Return [x, y] of the center of cell containing provided text 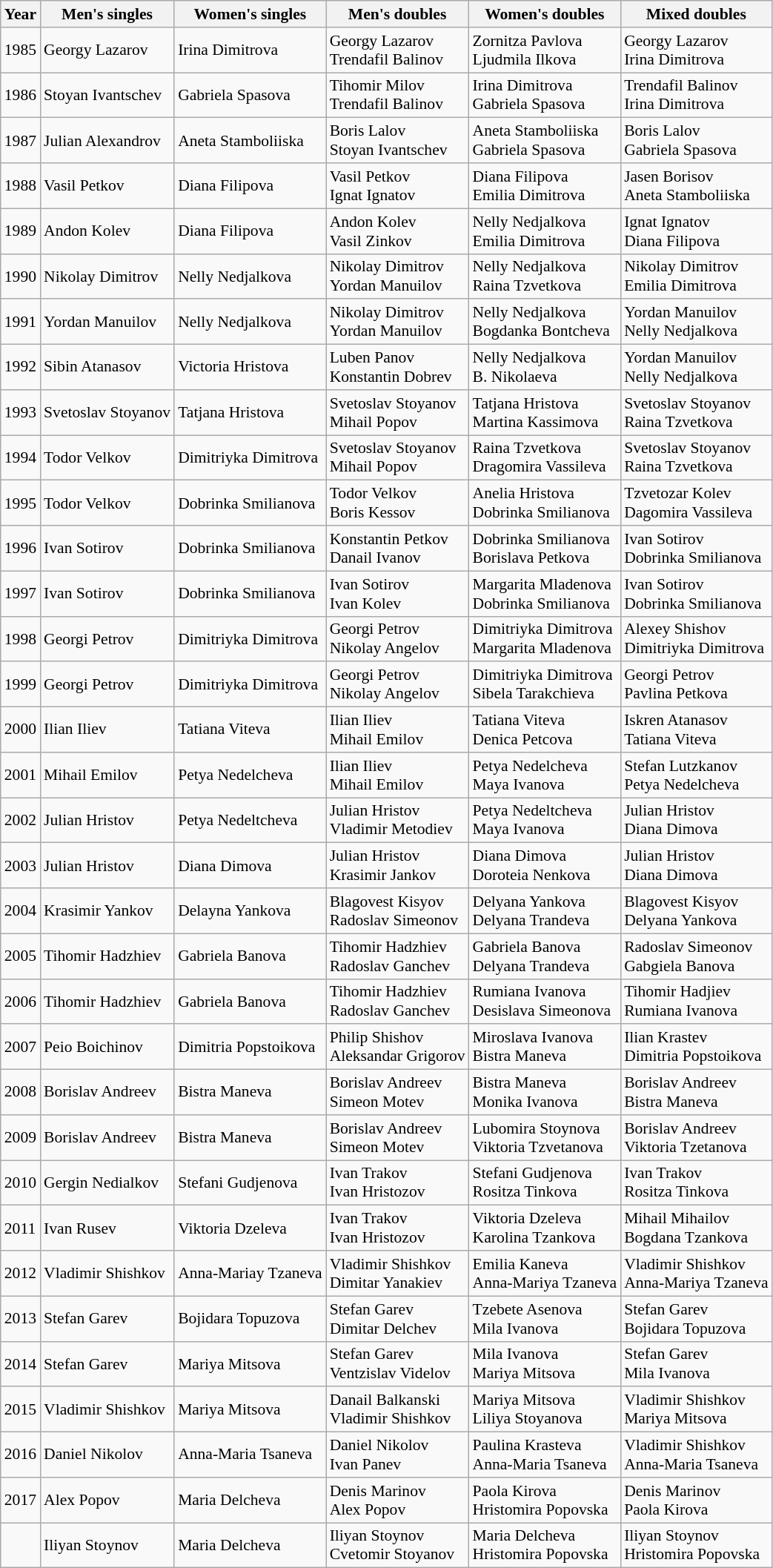
Nelly Nedjalkova Emilia Dimitrova [545, 231]
Tzvetozar Kolev Dagomira Vassileva [697, 503]
Stefani Gudjenova Rositza Tinkova [545, 1183]
Ivan Rusev [107, 1228]
Women's singles [251, 14]
Aneta Stamboliiska Gabriela Spasova [545, 141]
Victoria Hristova [251, 368]
Nelly Nedjalkova B. Nikolaeva [545, 368]
Alexey Shishov Dimitriyka Dimitrova [697, 639]
Daniel Nikolov [107, 1455]
Aneta Stamboliiska [251, 141]
Stefan Garev Mila Ivanova [697, 1364]
2009 [21, 1137]
Vladimir Shishkov Mariya Mitsova [697, 1410]
1996 [21, 549]
Georgi Petrov Pavlina Petkova [697, 685]
Tatiana Viteva Denica Petcova [545, 730]
Mariya Mitsova Liliya Stoyanova [545, 1410]
Andon Kolev [107, 231]
Stoyan Ivantschev [107, 95]
Stefan Garev Ventzislav Videlov [397, 1364]
Denis Marinov Alex Popov [397, 1501]
2016 [21, 1455]
1991 [21, 322]
2001 [21, 775]
1987 [21, 141]
2010 [21, 1183]
2007 [21, 1047]
Stefan Lutzkanov Petya Nedelcheva [697, 775]
2002 [21, 820]
Luben Panov Konstantin Dobrev [397, 368]
Andon Kolev Vasil Zinkov [397, 231]
Nelly Nedjalkova Bogdanka Bontcheva [545, 322]
Trendafil Balinov Irina Dimitrova [697, 95]
Iliyan Stoynov [107, 1545]
1988 [21, 185]
Blagovest Kisyov Radoslav Simeonov [397, 910]
Gabriela Spasova [251, 95]
Women's doubles [545, 14]
Paulina Krasteva Anna-Maria Tsaneva [545, 1455]
Tzebete Asenova Mila Ivanova [545, 1318]
Gergin Nedialkov [107, 1183]
Vasil Petkov Ignat Ignatov [397, 185]
1992 [21, 368]
Margarita Mladenova Dobrinka Smilianova [545, 593]
Nelly Nedjalkova Raina Tzvetkova [545, 276]
1999 [21, 685]
Vladimir Shishkov Anna-Mariya Tzaneva [697, 1274]
Ivan Sotirov Ivan Kolev [397, 593]
Year [21, 14]
Dimitria Popstoikova [251, 1047]
1995 [21, 503]
Boris Lalov Gabriela Spasova [697, 141]
Jasen Borisov Aneta Stamboliiska [697, 185]
Petya Nedelcheva Maya Ivanova [545, 775]
Emilia Kaneva Anna-Mariya Tzaneva [545, 1274]
Men's singles [107, 14]
Julian Hristov Vladimir Metodiev [397, 820]
Yordan Manuilov [107, 322]
Sibin Atanasov [107, 368]
Iliyan Stoynov Cvetomir Stoyanov [397, 1545]
Petya Nedeltcheva [251, 820]
Miroslava Ivanova Bistra Maneva [545, 1047]
1994 [21, 458]
Konstantin Petkov Danail Ivanov [397, 549]
Bojidara Topuzova [251, 1318]
1993 [21, 412]
Dimitriyka Dimitrova Sibela Tarakchieva [545, 685]
2005 [21, 956]
Diana Filipova Emilia Dimitrova [545, 185]
Mixed doubles [697, 14]
Nikolay Dimitrov Emilia Dimitrova [697, 276]
Paola Kirova Hristomira Popovska [545, 1501]
Rumiana Ivanova Desislava Simeonova [545, 1001]
Tatiana Viteva [251, 730]
Delyana Yankova Delyana Trandeva [545, 910]
2003 [21, 866]
2008 [21, 1093]
Mihail Emilov [107, 775]
Denis Marinov Paola Kirova [697, 1501]
1990 [21, 276]
1997 [21, 593]
Mila Ivanova Mariya Mitsova [545, 1364]
Petya Nedeltcheva Maya Ivanova [545, 820]
Tatjana Hristova [251, 412]
Delayna Yankova [251, 910]
Georgy Lazarov [107, 50]
Boris Lalov Stoyan Ivantschev [397, 141]
Borislav Andreev Viktoria Tzetanova [697, 1137]
Irina Dimitrova Gabriela Spasova [545, 95]
Petya Nedelcheva [251, 775]
Ilian Krastev Dimitria Popstoikova [697, 1047]
2015 [21, 1410]
Nikolay Dimitrov [107, 276]
Irina Dimitrova [251, 50]
Viktoria Dzeleva [251, 1228]
Dobrinka Smilianova Borislava Petkova [545, 549]
Anelia Hristova Dobrinka Smilianova [545, 503]
Todor Velkov Boris Kessov [397, 503]
Blagovest Kisyov Delyana Yankova [697, 910]
Gabriela Banova Delyana Trandeva [545, 956]
Vladimir Shishkov Anna-Maria Tsaneva [697, 1455]
Anna-Mariay Tzaneva [251, 1274]
Mihail Mihailov Bogdana Tzankova [697, 1228]
Stefan Garev Dimitar Delchev [397, 1318]
Diana Dimova Doroteia Nenkova [545, 866]
Ivan Trakov Rositza Tinkova [697, 1183]
Anna-Maria Tsaneva [251, 1455]
Philip Shishov Aleksandar Grigorov [397, 1047]
2012 [21, 1274]
2014 [21, 1364]
Stefani Gudjenova [251, 1183]
Lubomira Stoynova Viktoria Tzvetanova [545, 1137]
Bistra Maneva Monika Ivanova [545, 1093]
Georgy Lazarov Irina Dimitrova [697, 50]
Tihomir Hadjiev Rumiana Ivanova [697, 1001]
Tatjana Hristova Martina Kassimova [545, 412]
Alex Popov [107, 1501]
Krasimir Yankov [107, 910]
Iskren Atanasov Tatiana Viteva [697, 730]
Vladimir Shishkov Dimitar Yanakiev [397, 1274]
Dimitriyka Dimitrova Margarita Mladenova [545, 639]
2011 [21, 1228]
Svetoslav Stoyanov [107, 412]
Julian Hristov Krasimir Jankov [397, 866]
Raina Tzvetkova Dragomira Vassileva [545, 458]
Georgy Lazarov Trendafil Balinov [397, 50]
Vasil Petkov [107, 185]
Ignat Ignatov Diana Filipova [697, 231]
Tihomir Milov Trendafil Balinov [397, 95]
Peio Boichinov [107, 1047]
2000 [21, 730]
Men's doubles [397, 14]
1989 [21, 231]
Danail Balkanski Vladimir Shishkov [397, 1410]
Ilian Iliev [107, 730]
Radoslav Simeonov Gabgiela Banova [697, 956]
Daniel Nikolov Ivan Panev [397, 1455]
2004 [21, 910]
Julian Alexandrov [107, 141]
2017 [21, 1501]
Stefan Garev Bojidara Topuzova [697, 1318]
Iliyan Stoynov Hristomira Popovska [697, 1545]
2006 [21, 1001]
Viktoria Dzeleva Karolina Tzankova [545, 1228]
Maria Delcheva Hristomira Popovska [545, 1545]
1986 [21, 95]
2013 [21, 1318]
1998 [21, 639]
Borislav Andreev Bistra Maneva [697, 1093]
1985 [21, 50]
Zornitza Pavlova Ljudmila Ilkova [545, 50]
Diana Dimova [251, 866]
